Find where the given text appears and provide that cell's center as (x, y) coordinate. 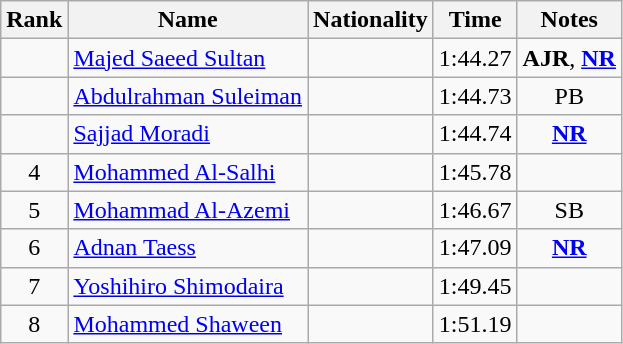
1:44.73 (475, 96)
1:49.45 (475, 286)
Adnan Taess (188, 248)
Mohammed Al-Salhi (188, 172)
Time (475, 20)
5 (34, 210)
1:46.67 (475, 210)
1:44.27 (475, 58)
Sajjad Moradi (188, 134)
Mohammad Al-Azemi (188, 210)
Rank (34, 20)
4 (34, 172)
Mohammed Shaween (188, 324)
SB (569, 210)
Yoshihiro Shimodaira (188, 286)
AJR, NR (569, 58)
Notes (569, 20)
Nationality (371, 20)
Majed Saeed Sultan (188, 58)
1:47.09 (475, 248)
7 (34, 286)
PB (569, 96)
1:44.74 (475, 134)
Abdulrahman Suleiman (188, 96)
6 (34, 248)
8 (34, 324)
1:45.78 (475, 172)
Name (188, 20)
1:51.19 (475, 324)
